Output the [X, Y] coordinate of the center of the cell containing the given text.  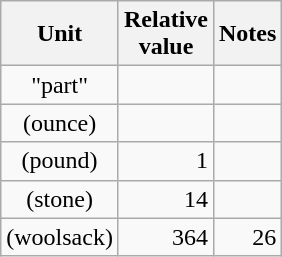
1 [166, 161]
Notes [247, 34]
(stone) [60, 199]
(pound) [60, 161]
364 [166, 237]
14 [166, 199]
Relativevalue [166, 34]
"part" [60, 85]
Unit [60, 34]
26 [247, 237]
(woolsack) [60, 237]
(ounce) [60, 123]
